Determine the (X, Y) coordinate at the center of the cell enclosing the given text.  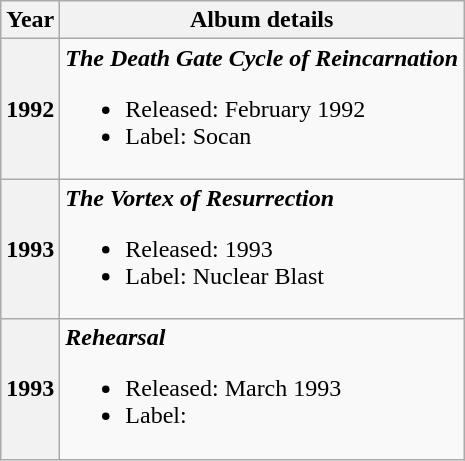
The Vortex of ResurrectionReleased: 1993Label: Nuclear Blast (262, 249)
1992 (30, 109)
RehearsalReleased: March 1993Label: (262, 389)
Year (30, 20)
The Death Gate Cycle of ReincarnationReleased: February 1992Label: Socan (262, 109)
Album details (262, 20)
